Extract the (x, y) coordinate from the center of the cell holding the provided text.  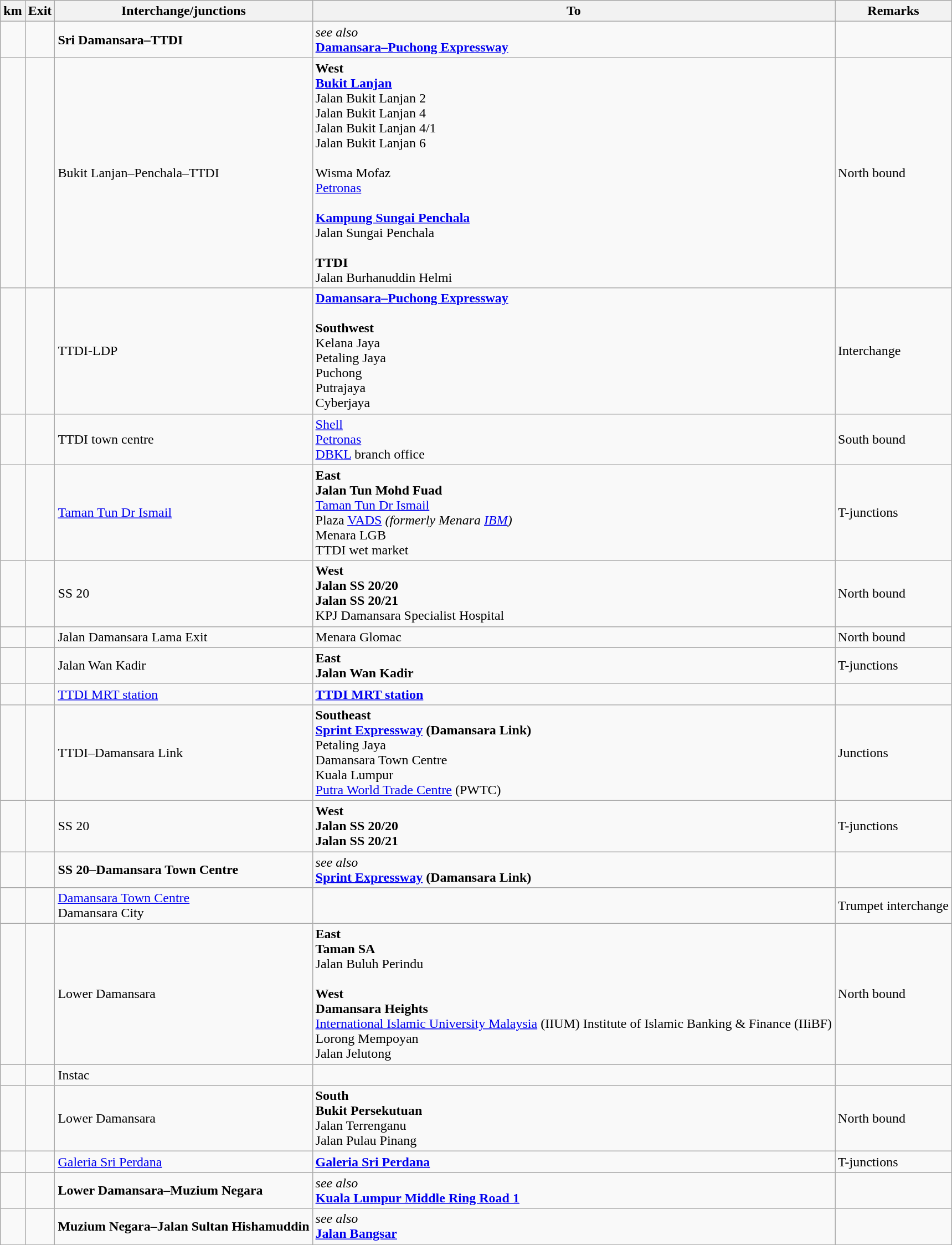
Jalan Wan Kadir (184, 666)
see alsoJalan Bangsar (574, 1226)
Instac (184, 1075)
To (574, 11)
EastJalan Tun Mohd FuadTaman Tun Dr IsmailPlaza VADS (formerly Menara IBM)Menara LGBTTDI wet market (574, 513)
SouthBukit PersekutuanJalan TerrenganuJalan Pulau Pinang (574, 1119)
Interchange (894, 351)
see also Damansara–Puchong Expressway (574, 40)
km (13, 11)
Damansara Town CentreDamansara City (184, 906)
Exit (40, 11)
Shell PetronasDBKL branch office (574, 439)
TTDI-LDP (184, 351)
WestJalan SS 20/20Jalan SS 20/21 (574, 826)
Bukit Lanjan–Penchala–TTDI (184, 173)
Muzium Negara–Jalan Sultan Hishamuddin (184, 1226)
Jalan Damansara Lama Exit (184, 637)
Southeast Sprint Expressway (Damansara Link)Petaling JayaDamansara Town CentreKuala LumpurPutra World Trade Centre (PWTC) (574, 752)
Trumpet interchange (894, 906)
Taman Tun Dr Ismail (184, 513)
TTDI town centre (184, 439)
Lower Damansara–Muzium Negara (184, 1191)
EastJalan Wan Kadir (574, 666)
WestJalan SS 20/20Jalan SS 20/21KPJ Damansara Specialist Hospital (574, 594)
Junctions (894, 752)
see alsoKuala Lumpur Middle Ring Road 1 (574, 1191)
Menara Glomac (574, 637)
Interchange/junctions (184, 11)
South bound (894, 439)
see also Sprint Expressway (Damansara Link) (574, 870)
TTDI–Damansara Link (184, 752)
Damansara–Puchong ExpresswaySouthwestKelana JayaPetaling JayaPuchongPutrajayaCyberjaya (574, 351)
Sri Damansara–TTDI (184, 40)
Remarks (894, 11)
SS 20–Damansara Town Centre (184, 870)
